Determine the (X, Y) coordinate at the center of the cell enclosing the given text.  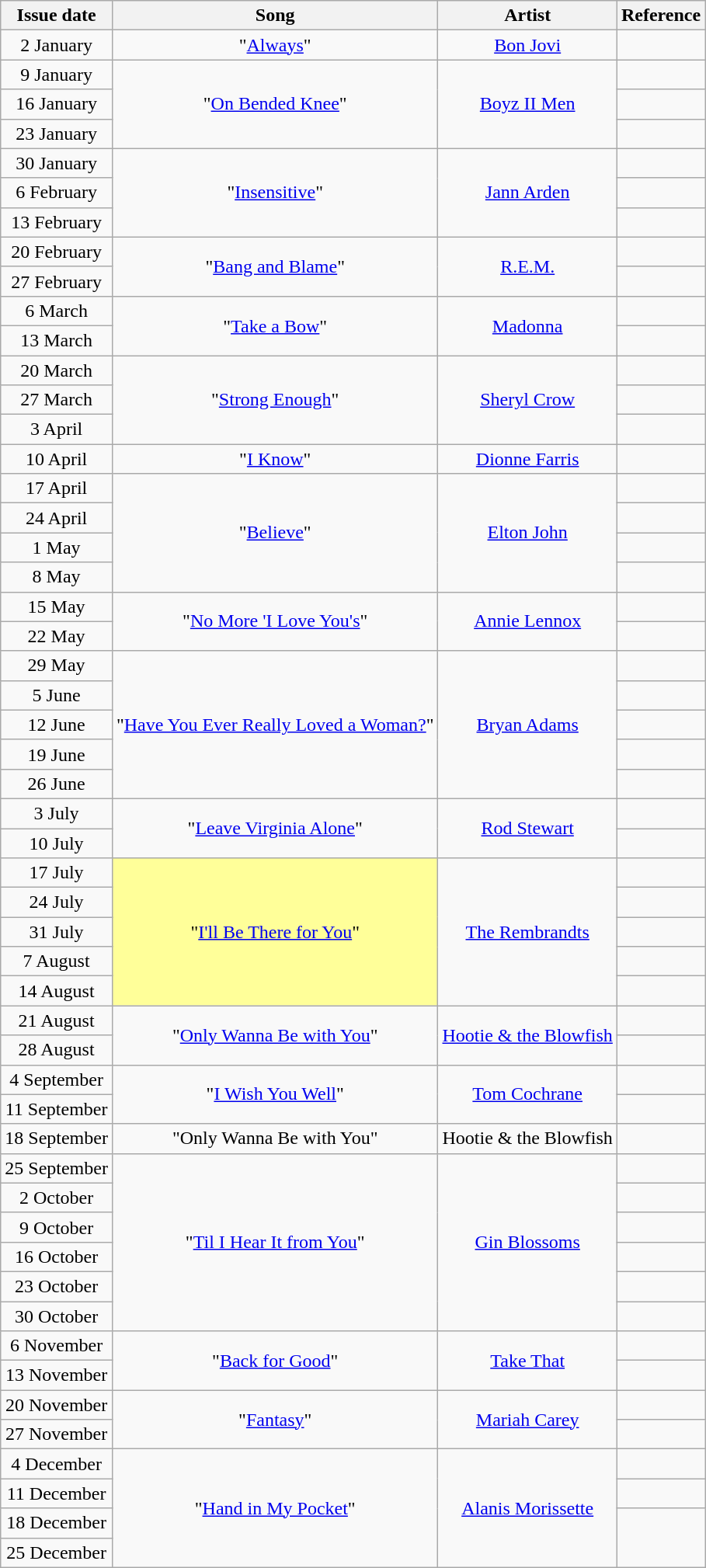
16 January (57, 104)
Mariah Carey (527, 1420)
Elton John (527, 533)
23 January (57, 134)
23 October (57, 1286)
10 April (57, 459)
3 April (57, 429)
"Til I Hear It from You" (275, 1242)
"I Wish You Well" (275, 1094)
10 July (57, 843)
3 July (57, 813)
20 March (57, 370)
28 August (57, 1050)
1 May (57, 548)
Jann Arden (527, 193)
The Rembrandts (527, 932)
Boyz II Men (527, 104)
27 February (57, 281)
"On Bended Knee" (275, 104)
9 January (57, 75)
"Strong Enough" (275, 400)
Bryan Adams (527, 725)
4 December (57, 1464)
20 November (57, 1405)
27 November (57, 1434)
27 March (57, 400)
13 November (57, 1375)
Alanis Morissette (527, 1508)
11 September (57, 1109)
Bon Jovi (527, 45)
15 May (57, 607)
13 March (57, 340)
24 July (57, 902)
2 October (57, 1198)
Artist (527, 16)
12 June (57, 725)
Madonna (527, 325)
17 April (57, 488)
"Bang and Blame" (275, 266)
Take That (527, 1361)
18 September (57, 1139)
25 September (57, 1168)
Rod Stewart (527, 828)
"Always" (275, 45)
14 August (57, 991)
19 June (57, 754)
8 May (57, 577)
22 May (57, 636)
Reference (660, 16)
7 August (57, 961)
"Leave Virginia Alone" (275, 828)
Gin Blossoms (527, 1242)
"Have You Ever Really Loved a Woman?" (275, 725)
R.E.M. (527, 266)
Sheryl Crow (527, 400)
26 June (57, 784)
11 December (57, 1493)
13 February (57, 222)
"Take a Bow" (275, 325)
"Believe" (275, 533)
Annie Lennox (527, 621)
Song (275, 16)
30 October (57, 1316)
17 July (57, 873)
29 May (57, 666)
Tom Cochrane (527, 1094)
20 February (57, 252)
30 January (57, 163)
"I'll Be There for You" (275, 932)
"Fantasy" (275, 1420)
9 October (57, 1227)
"Hand in My Pocket" (275, 1508)
18 December (57, 1523)
24 April (57, 518)
"No More 'I Love You's" (275, 621)
5 June (57, 695)
Dionne Farris (527, 459)
6 February (57, 193)
6 March (57, 311)
"Insensitive" (275, 193)
21 August (57, 1020)
2 January (57, 45)
"Back for Good" (275, 1361)
6 November (57, 1346)
25 December (57, 1552)
31 July (57, 932)
16 October (57, 1257)
Issue date (57, 16)
4 September (57, 1080)
"I Know" (275, 459)
